Identify which cell holds the provided text, then report its [x, y] central coordinate. 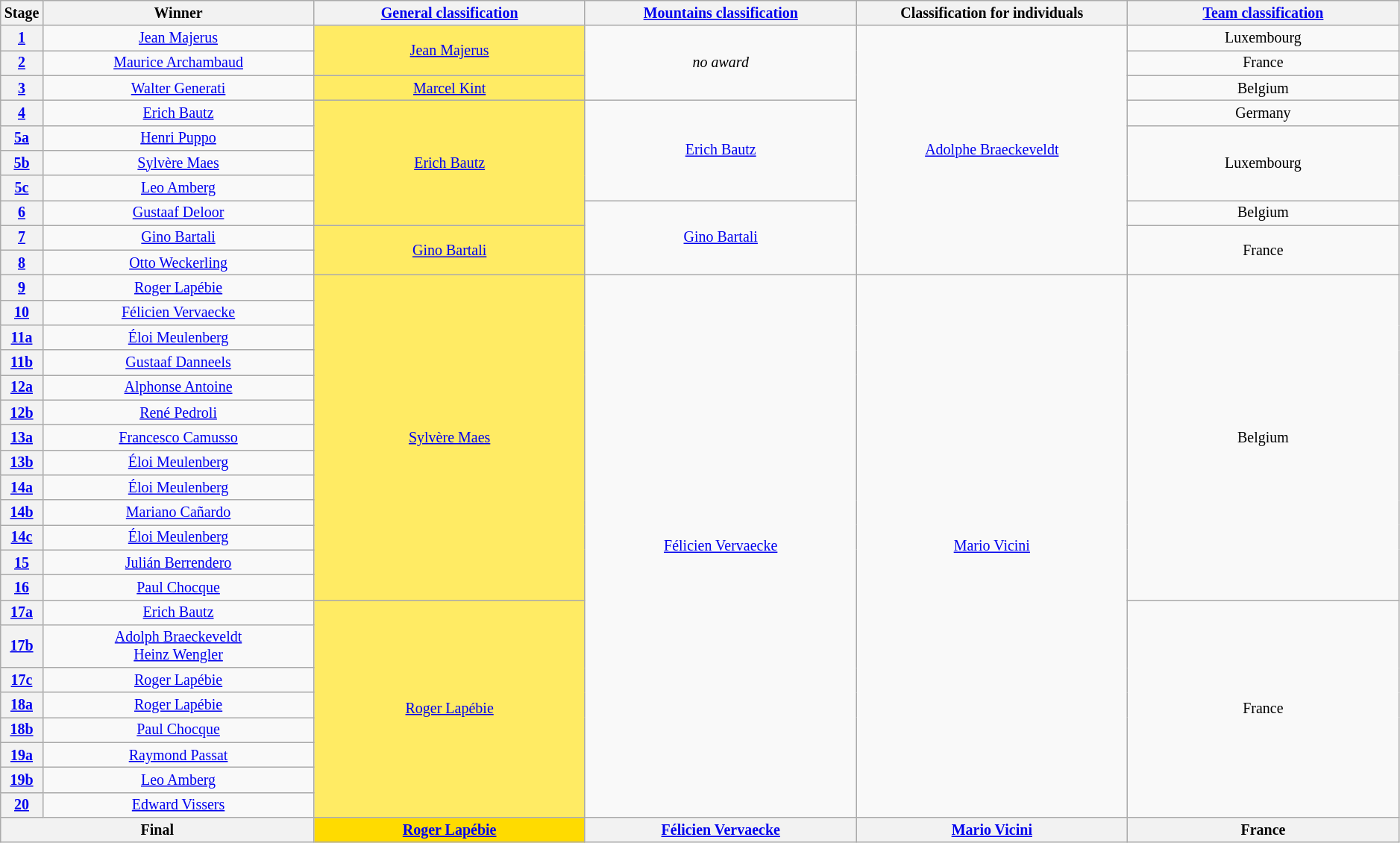
14c [22, 537]
12a [22, 388]
17c [22, 680]
16 [22, 588]
Final [157, 830]
15 [22, 562]
Otto Weckerling [178, 263]
Stage [22, 13]
Classification for individuals [992, 13]
14b [22, 512]
2 [22, 63]
Julián Berrendero [178, 562]
Adolph BraeckeveldtHeinz Wengler [178, 646]
7 [22, 237]
Walter Generati [178, 88]
17b [22, 646]
10 [22, 313]
Henri Puppo [178, 137]
Francesco Camusso [178, 437]
20 [22, 806]
General classification [450, 13]
5a [22, 137]
no award [721, 63]
1 [22, 39]
Marcel Kint [450, 88]
17a [22, 612]
René Pedroli [178, 413]
18b [22, 730]
18a [22, 706]
8 [22, 263]
12b [22, 413]
Mariano Cañardo [178, 512]
3 [22, 88]
Winner [178, 13]
Edward Vissers [178, 806]
11b [22, 363]
11a [22, 337]
9 [22, 288]
Gustaaf Deloor [178, 213]
Mountains classification [721, 13]
19b [22, 780]
Adolphe Braeckeveldt [992, 151]
5c [22, 188]
19a [22, 755]
Team classification [1264, 13]
Germany [1264, 113]
13a [22, 437]
5b [22, 163]
Gustaaf Danneels [178, 363]
Alphonse Antoine [178, 388]
Raymond Passat [178, 755]
6 [22, 213]
4 [22, 113]
14a [22, 488]
Maurice Archambaud [178, 63]
13b [22, 463]
